Output the (x, y) coordinate of the center of the cell containing the given text.  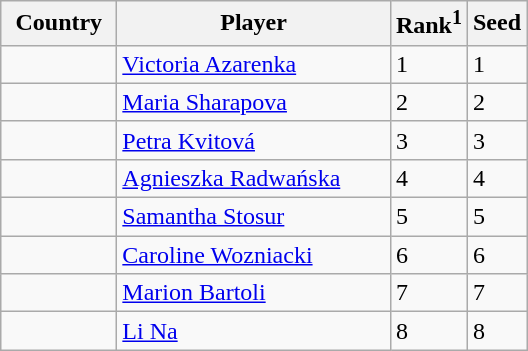
Player (254, 24)
Li Na (254, 331)
Samantha Stosur (254, 217)
Marion Bartoli (254, 293)
Caroline Wozniacki (254, 255)
Maria Sharapova (254, 102)
Seed (496, 24)
Victoria Azarenka (254, 64)
Petra Kvitová (254, 140)
Country (59, 24)
Rank1 (428, 24)
Agnieszka Radwańska (254, 178)
